Determine the [x, y] coordinate at the center of the cell enclosing the given text.  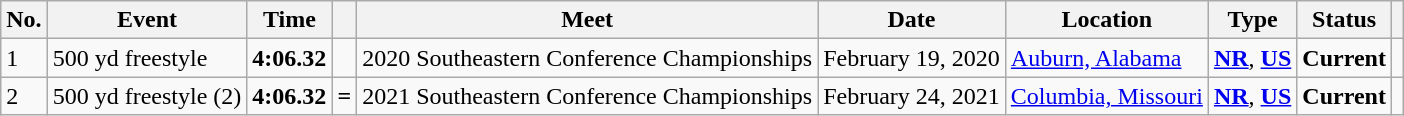
2021 Southeastern Conference Championships [588, 96]
Auburn, Alabama [1106, 58]
Type [1252, 20]
Date [912, 20]
500 yd freestyle (2) [147, 96]
Event [147, 20]
Time [290, 20]
Columbia, Missouri [1106, 96]
2020 Southeastern Conference Championships [588, 58]
= [344, 96]
2 [24, 96]
Location [1106, 20]
No. [24, 20]
February 19, 2020 [912, 58]
500 yd freestyle [147, 58]
February 24, 2021 [912, 96]
Meet [588, 20]
Status [1344, 20]
1 [24, 58]
